Return [X, Y] of the center of cell containing provided text 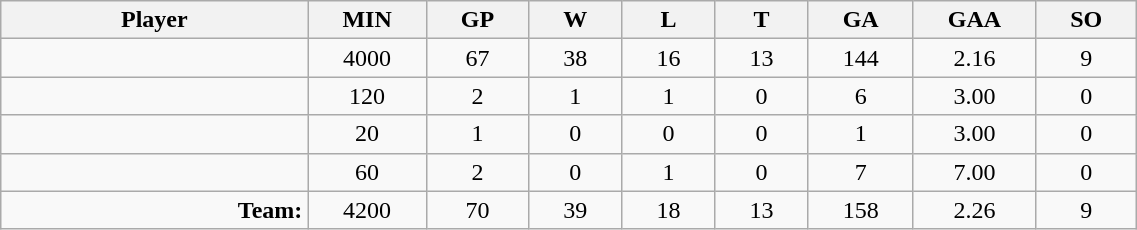
T [762, 20]
4200 [367, 210]
144 [860, 58]
6 [860, 96]
GP [477, 20]
GAA [974, 20]
7 [860, 172]
GA [860, 20]
L [668, 20]
20 [367, 134]
60 [367, 172]
16 [668, 58]
4000 [367, 58]
120 [367, 96]
18 [668, 210]
38 [576, 58]
7.00 [974, 172]
2.26 [974, 210]
SO [1086, 20]
Team: [154, 210]
70 [477, 210]
MIN [367, 20]
W [576, 20]
Player [154, 20]
67 [477, 58]
158 [860, 210]
2.16 [974, 58]
39 [576, 210]
